Determine the (x, y) coordinate at the center of the cell enclosing the given text.  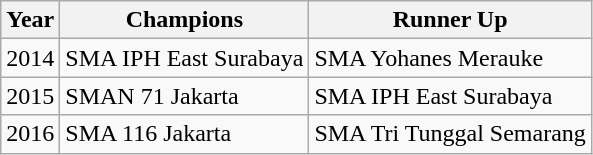
Runner Up (450, 20)
Champions (184, 20)
SMA Tri Tunggal Semarang (450, 134)
Year (30, 20)
2014 (30, 58)
SMA Yohanes Merauke (450, 58)
SMA 116 Jakarta (184, 134)
2015 (30, 96)
2016 (30, 134)
SMAN 71 Jakarta (184, 96)
